Locate the cell with the specified text and output its [x, y] center coordinate. 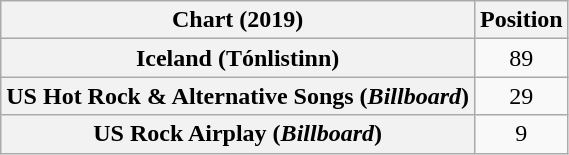
29 [521, 96]
US Rock Airplay (Billboard) [238, 134]
9 [521, 134]
Chart (2019) [238, 20]
Iceland (Tónlistinn) [238, 58]
US Hot Rock & Alternative Songs (Billboard) [238, 96]
89 [521, 58]
Position [521, 20]
